Find where the given text appears and provide that cell's center as [X, Y] coordinate. 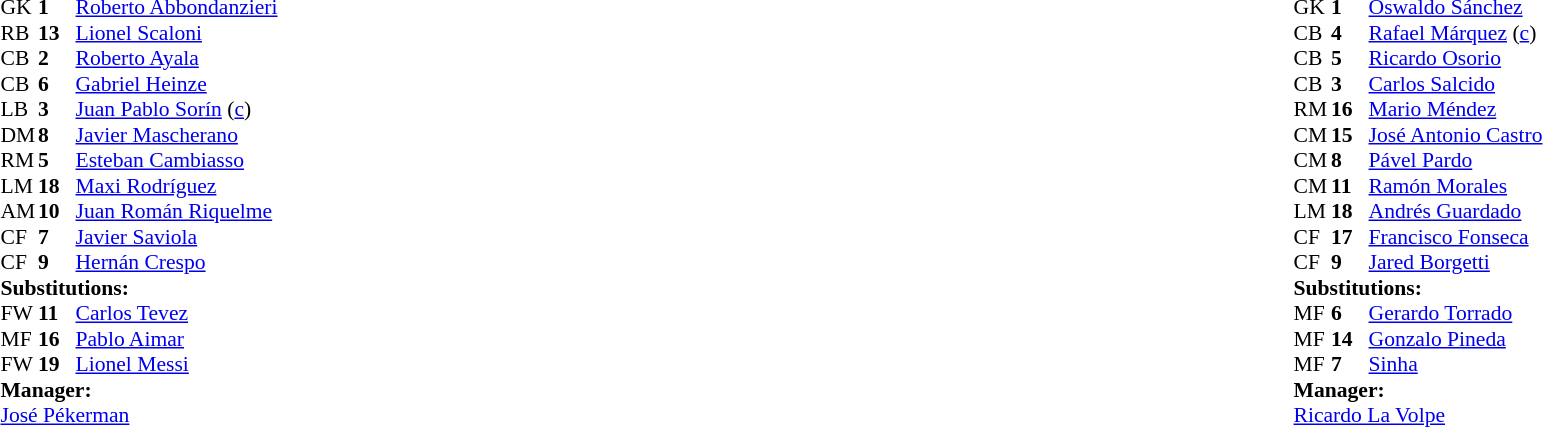
Juan Román Riquelme [177, 211]
13 [57, 33]
Ricardo Osorio [1456, 59]
AM [19, 211]
Mario Méndez [1456, 109]
Javier Mascherano [177, 135]
Esteban Cambiasso [177, 161]
Rafael Márquez (c) [1456, 33]
Gonzalo Pineda [1456, 339]
Lionel Messi [177, 365]
José Antonio Castro [1456, 135]
Jared Borgetti [1456, 263]
Ramón Morales [1456, 186]
Hernán Crespo [177, 263]
Roberto Ayala [177, 59]
Maxi Rodríguez [177, 186]
Javier Saviola [177, 237]
Francisco Fonseca [1456, 237]
2 [57, 59]
15 [1350, 135]
17 [1350, 237]
Gabriel Heinze [177, 84]
4 [1350, 33]
Carlos Tevez [177, 313]
DM [19, 135]
Pablo Aimar [177, 339]
Juan Pablo Sorín (c) [177, 109]
19 [57, 365]
Carlos Salcido [1456, 84]
Andrés Guardado [1456, 211]
14 [1350, 339]
Pável Pardo [1456, 161]
Lionel Scaloni [177, 33]
Sinha [1456, 365]
LB [19, 109]
RB [19, 33]
10 [57, 211]
Gerardo Torrado [1456, 313]
